Pinpoint the cell where the given text exists, returning its (X, Y) midpoint coordinate. 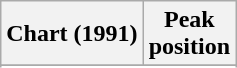
Chart (1991) (72, 34)
Peakposition (189, 34)
